For the text-containing cell, return its midpoint in [x, y] coordinate format. 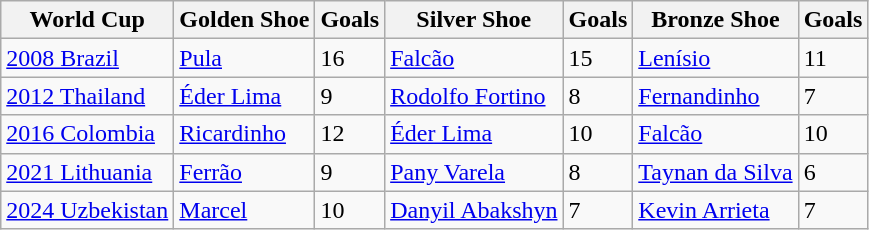
Bronze Shoe [716, 20]
Pula [244, 58]
Pany Varela [474, 172]
11 [833, 58]
Golden Shoe [244, 20]
Silver Shoe [474, 20]
16 [350, 58]
Danyil Abakshyn [474, 210]
6 [833, 172]
Kevin Arrieta [716, 210]
Ferrão [244, 172]
2016 Colombia [88, 134]
2021 Lithuania [88, 172]
2008 Brazil [88, 58]
Fernandinho [716, 96]
Ricardinho [244, 134]
Rodolfo Fortino [474, 96]
Marcel [244, 210]
Taynan da Silva [716, 172]
2012 Thailand [88, 96]
2024 Uzbekistan [88, 210]
12 [350, 134]
Lenísio [716, 58]
15 [598, 58]
World Cup [88, 20]
